Find where the given text appears and provide that cell's center as (X, Y) coordinate. 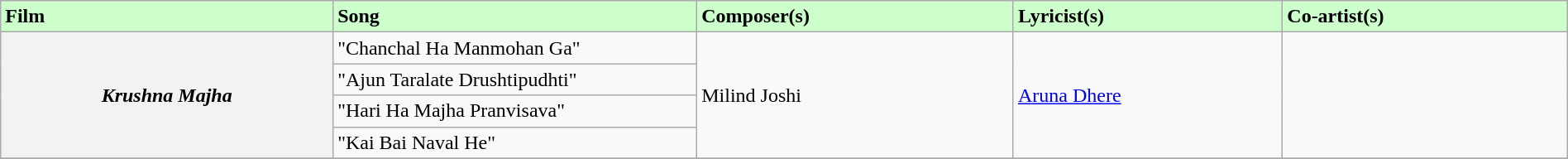
"Kai Bai Naval He" (515, 142)
"Ajun Taralate Drushtipudhti" (515, 79)
Film (167, 17)
Lyricist(s) (1148, 17)
"Hari Ha Majha Pranvisava" (515, 111)
Krushna Majha (167, 95)
Composer(s) (855, 17)
"Chanchal Ha Manmohan Ga" (515, 48)
Co-artist(s) (1425, 17)
Milind Joshi (855, 95)
Aruna Dhere (1148, 95)
Song (515, 17)
